Locate the cell with the specified text and output its [x, y] center coordinate. 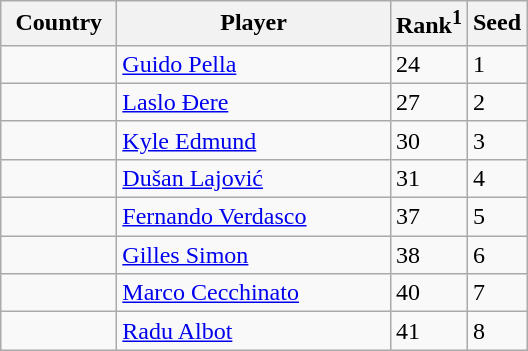
24 [428, 64]
Laslo Đere [254, 102]
37 [428, 217]
Player [254, 24]
8 [496, 331]
30 [428, 140]
Fernando Verdasco [254, 217]
Rank1 [428, 24]
5 [496, 217]
2 [496, 102]
7 [496, 293]
3 [496, 140]
38 [428, 255]
Seed [496, 24]
Guido Pella [254, 64]
Country [59, 24]
Gilles Simon [254, 255]
27 [428, 102]
6 [496, 255]
31 [428, 178]
4 [496, 178]
Dušan Lajović [254, 178]
40 [428, 293]
41 [428, 331]
Kyle Edmund [254, 140]
Radu Albot [254, 331]
1 [496, 64]
Marco Cecchinato [254, 293]
